Extract the (x, y) coordinate from the center of the cell holding the provided text.  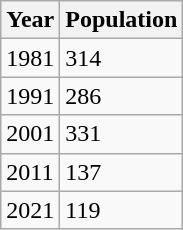
2021 (30, 210)
286 (122, 96)
2001 (30, 134)
119 (122, 210)
2011 (30, 172)
1991 (30, 96)
1981 (30, 58)
Population (122, 20)
137 (122, 172)
Year (30, 20)
314 (122, 58)
331 (122, 134)
